For the text-containing cell, return its midpoint in (X, Y) coordinate format. 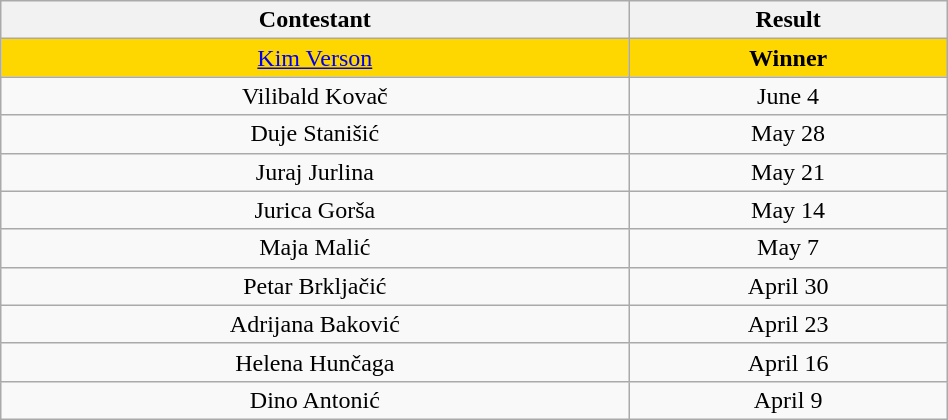
Maja Malić (315, 248)
Helena Hunčaga (315, 362)
April 23 (788, 324)
Juraj Jurlina (315, 172)
May 7 (788, 248)
Contestant (315, 20)
Petar Brkljačić (315, 286)
April 30 (788, 286)
May 28 (788, 134)
Dino Antonić (315, 400)
Jurica Gorša (315, 210)
Duje Stanišić (315, 134)
May 21 (788, 172)
Kim Verson (315, 58)
Winner (788, 58)
May 14 (788, 210)
April 16 (788, 362)
Vilibald Kovač (315, 96)
April 9 (788, 400)
Adrijana Baković (315, 324)
Result (788, 20)
June 4 (788, 96)
